Locate the cell with the specified text and output its [x, y] center coordinate. 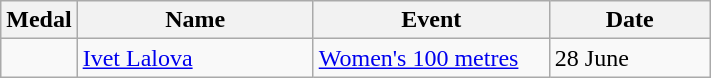
Name [195, 20]
Medal [39, 20]
Date [630, 20]
28 June [630, 58]
Event [431, 20]
Women's 100 metres [431, 58]
Ivet Lalova [195, 58]
